Identify which cell holds the provided text, then report its (x, y) central coordinate. 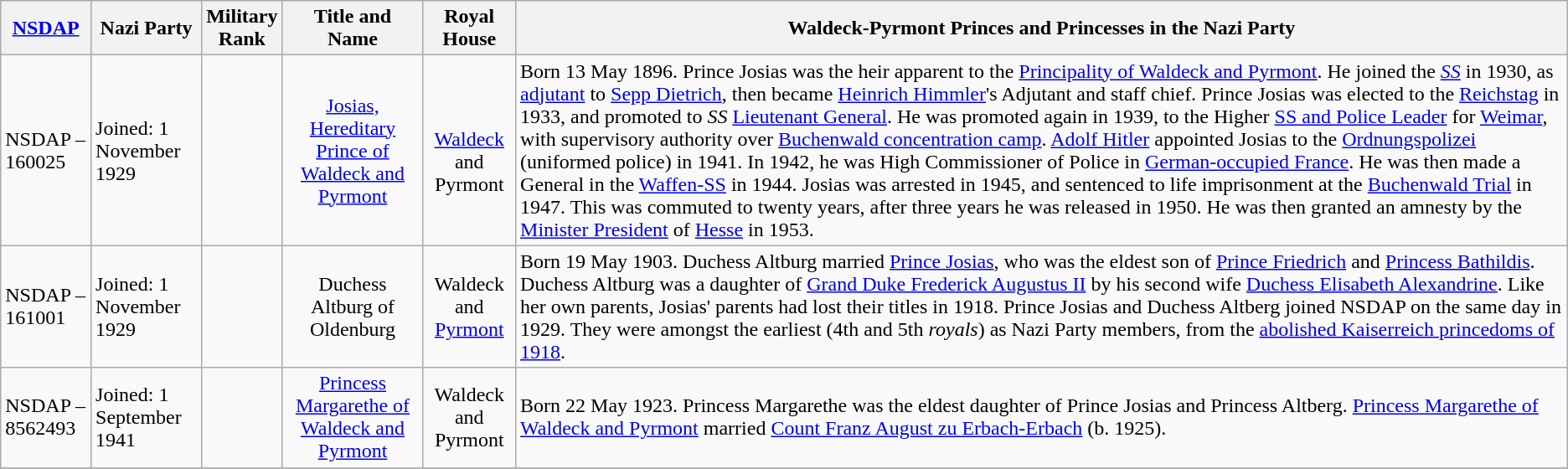
Title andName (353, 28)
Duchess Altburg of Oldenburg (353, 307)
NSDAP (46, 28)
NSDAP – 8562493 (46, 417)
MilitaryRank (242, 28)
NSDAP – 161001 (46, 307)
Josias, Hereditary Prince of Waldeck and Pyrmont (353, 151)
Joined: 1 September 1941 (147, 417)
Nazi Party (147, 28)
Waldeck-Pyrmont Princes and Princesses in the Nazi Party (1042, 28)
Princess Margarethe of Waldeck and Pyrmont (353, 417)
NSDAP – 160025 (46, 151)
RoyalHouse (469, 28)
